Determine the (X, Y) coordinate at the center of the cell enclosing the given text.  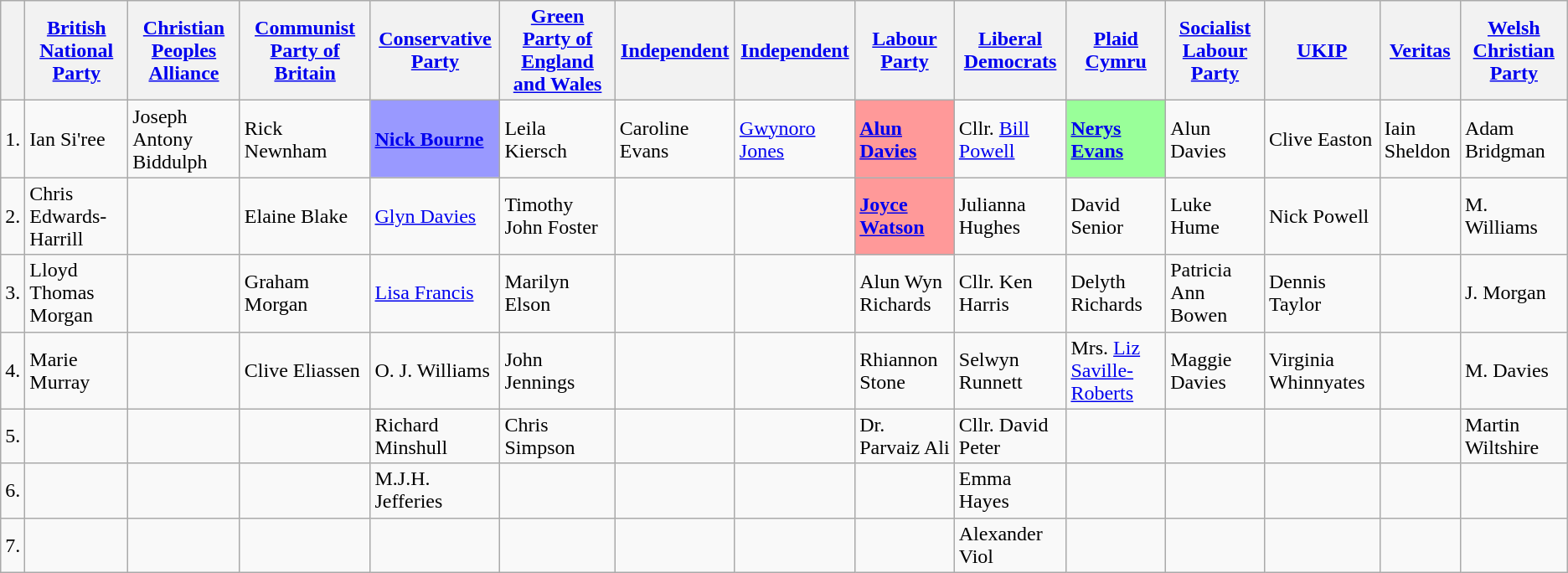
Plaid Cymru (1116, 50)
2. (13, 216)
Nick Powell (1322, 216)
3. (13, 293)
M.J.H. Jefferies (436, 491)
Socialist Labour Party (1215, 50)
Dr. Parvaiz Ali (905, 436)
Green Party of England and Wales (558, 50)
Chris Simpson (558, 436)
Conservative Party (436, 50)
Maggie Davies (1215, 370)
Glyn Davies (436, 216)
Gwynoro Jones (794, 139)
Liberal Democrats (1010, 50)
Virginia Whinnyates (1322, 370)
Dennis Taylor (1322, 293)
Clive Easton (1322, 139)
Emma Hayes (1010, 491)
Richard Minshull (436, 436)
Leila Kiersch (558, 139)
J. Morgan (1514, 293)
M. Davies (1514, 370)
Graham Morgan (305, 293)
Martin Wiltshire (1514, 436)
British National Party (77, 50)
Alun Wyn Richards (905, 293)
1. (13, 139)
Clive Eliassen (305, 370)
Julianna Hughes (1010, 216)
Rhiannon Stone (905, 370)
4. (13, 370)
Delyth Richards (1116, 293)
Lloyd Thomas Morgan (77, 293)
UKIP (1322, 50)
Rick Newnham (305, 139)
Cllr. Bill Powell (1010, 139)
Caroline Evans (675, 139)
Nerys Evans (1116, 139)
7. (13, 545)
Chris Edwards-Harrill (77, 216)
Marie Murray (77, 370)
Veritas (1420, 50)
Labour Party (905, 50)
Marilyn Elson (558, 293)
Alexander Viol (1010, 545)
Lisa Francis (436, 293)
Cllr. Ken Harris (1010, 293)
Iain Sheldon (1420, 139)
Welsh Christian Party (1514, 50)
Selwyn Runnett (1010, 370)
Luke Hume (1215, 216)
Christian Peoples Alliance (184, 50)
Adam Bridgman (1514, 139)
John Jennings (558, 370)
O. J. Williams (436, 370)
Mrs. Liz Saville-Roberts (1116, 370)
5. (13, 436)
Joseph Antony Biddulph (184, 139)
Elaine Blake (305, 216)
David Senior (1116, 216)
M. Williams (1514, 216)
Cllr. David Peter (1010, 436)
Timothy John Foster (558, 216)
Joyce Watson (905, 216)
Communist Party of Britain (305, 50)
Patricia Ann Bowen (1215, 293)
Ian Si'ree (77, 139)
Nick Bourne (436, 139)
6. (13, 491)
